Locate the cell with the specified text and output its (x, y) center coordinate. 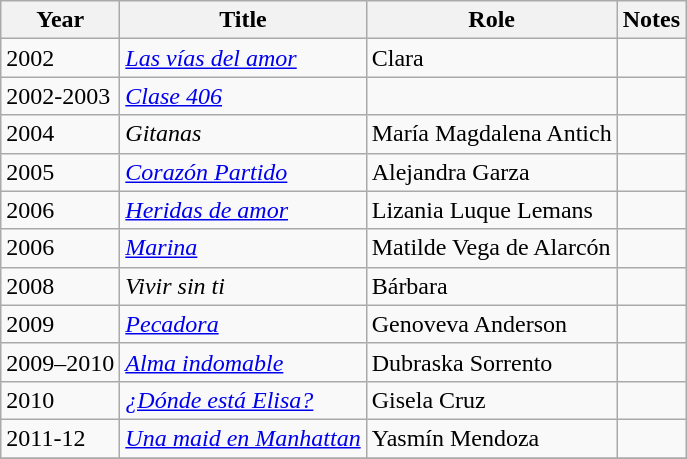
2008 (60, 286)
Clara (492, 58)
2002-2003 (60, 96)
Role (492, 20)
2010 (60, 400)
2004 (60, 134)
Corazón Partido (243, 172)
Alejandra Garza (492, 172)
2011-12 (60, 438)
2009 (60, 324)
Yasmín Mendoza (492, 438)
Clase 406 (243, 96)
Notes (651, 20)
Bárbara (492, 286)
¿Dónde está Elisa? (243, 400)
2002 (60, 58)
Pecadora (243, 324)
Las vías del amor (243, 58)
Gitanas (243, 134)
Title (243, 20)
Una maid en Manhattan (243, 438)
Matilde Vega de Alarcón (492, 248)
Heridas de amor (243, 210)
Dubraska Sorrento (492, 362)
Marina (243, 248)
2005 (60, 172)
Genoveva Anderson (492, 324)
Vivir sin ti (243, 286)
Year (60, 20)
Lizania Luque Lemans (492, 210)
Alma indomable (243, 362)
María Magdalena Antich (492, 134)
Gisela Cruz (492, 400)
2009–2010 (60, 362)
